Capture the cell that displays the provided text and extract its [x, y] central coordinate. 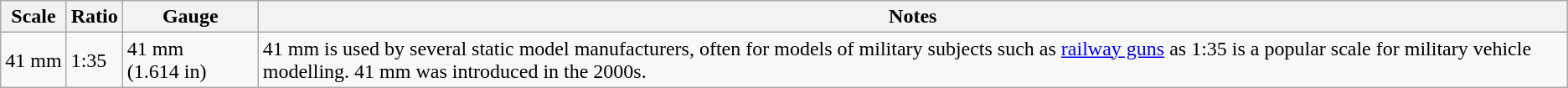
41 mm (1.614 in) [190, 60]
41 mm [34, 60]
Notes [913, 17]
Scale [34, 17]
1:35 [94, 60]
Ratio [94, 17]
Gauge [190, 17]
